Return (x, y) of the center of cell containing provided text 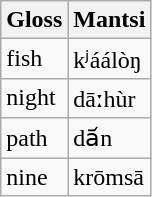
Gloss (34, 20)
kʲáálòŋ (110, 59)
dāːhùr (110, 98)
fish (34, 59)
nine (34, 177)
Mantsi (110, 20)
path (34, 138)
night (34, 98)
krōmsā (110, 177)
da᷄n (110, 138)
